Capture the cell that displays the provided text and extract its [x, y] central coordinate. 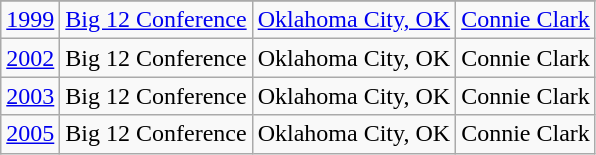
2002 [30, 58]
1999 [30, 20]
2005 [30, 134]
2003 [30, 96]
